Determine the (X, Y) coordinate at the center of the cell enclosing the given text.  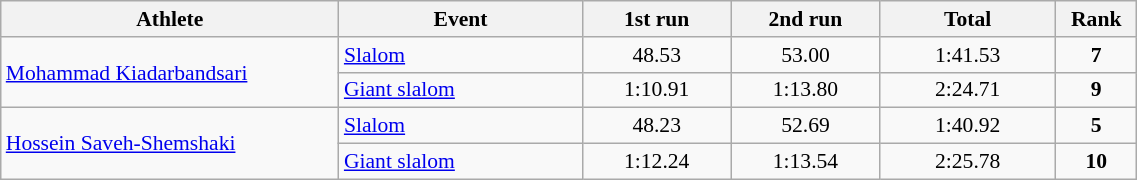
Event (460, 19)
5 (1096, 126)
1:13.80 (806, 90)
1:40.92 (968, 126)
1:41.53 (968, 55)
9 (1096, 90)
Athlete (170, 19)
48.23 (656, 126)
Mohammad Kiadarbandsari (170, 72)
1st run (656, 19)
52.69 (806, 126)
10 (1096, 162)
2:25.78 (968, 162)
1:13.54 (806, 162)
Total (968, 19)
7 (1096, 55)
2:24.71 (968, 90)
1:10.91 (656, 90)
Hossein Saveh-Shemshaki (170, 144)
Rank (1096, 19)
1:12.24 (656, 162)
2nd run (806, 19)
53.00 (806, 55)
48.53 (656, 55)
